For the text-containing cell, return its midpoint in [x, y] coordinate format. 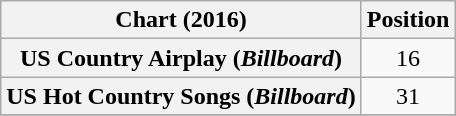
Position [408, 20]
Chart (2016) [181, 20]
16 [408, 58]
31 [408, 96]
US Hot Country Songs (Billboard) [181, 96]
US Country Airplay (Billboard) [181, 58]
